Capture the cell that displays the provided text and extract its (X, Y) central coordinate. 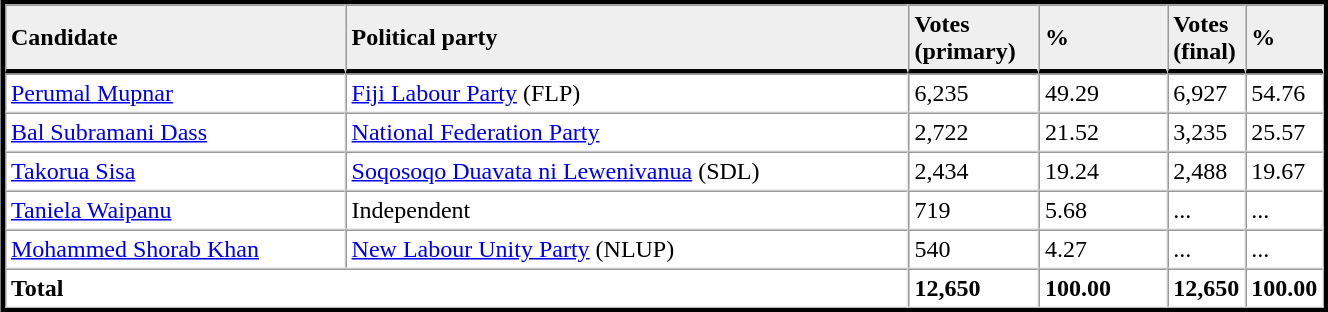
Mohammed Shorab Khan (176, 250)
Bal Subramani Dass (176, 132)
2,722 (974, 132)
2,434 (974, 172)
25.57 (1284, 132)
5.68 (1103, 210)
Taniela Waipanu (176, 210)
Votes(primary) (974, 38)
Votes(final) (1206, 38)
National Federation Party (628, 132)
3,235 (1206, 132)
Fiji Labour Party (FLP) (628, 94)
49.29 (1103, 94)
54.76 (1284, 94)
Candidate (176, 38)
Perumal Mupnar (176, 94)
719 (974, 210)
Independent (628, 210)
4.27 (1103, 250)
Soqosoqo Duavata ni Lewenivanua (SDL) (628, 172)
Total (456, 288)
Political party (628, 38)
19.67 (1284, 172)
19.24 (1103, 172)
New Labour Unity Party (NLUP) (628, 250)
21.52 (1103, 132)
540 (974, 250)
6,927 (1206, 94)
6,235 (974, 94)
Takorua Sisa (176, 172)
2,488 (1206, 172)
